Find where the given text appears and provide that cell's center as [X, Y] coordinate. 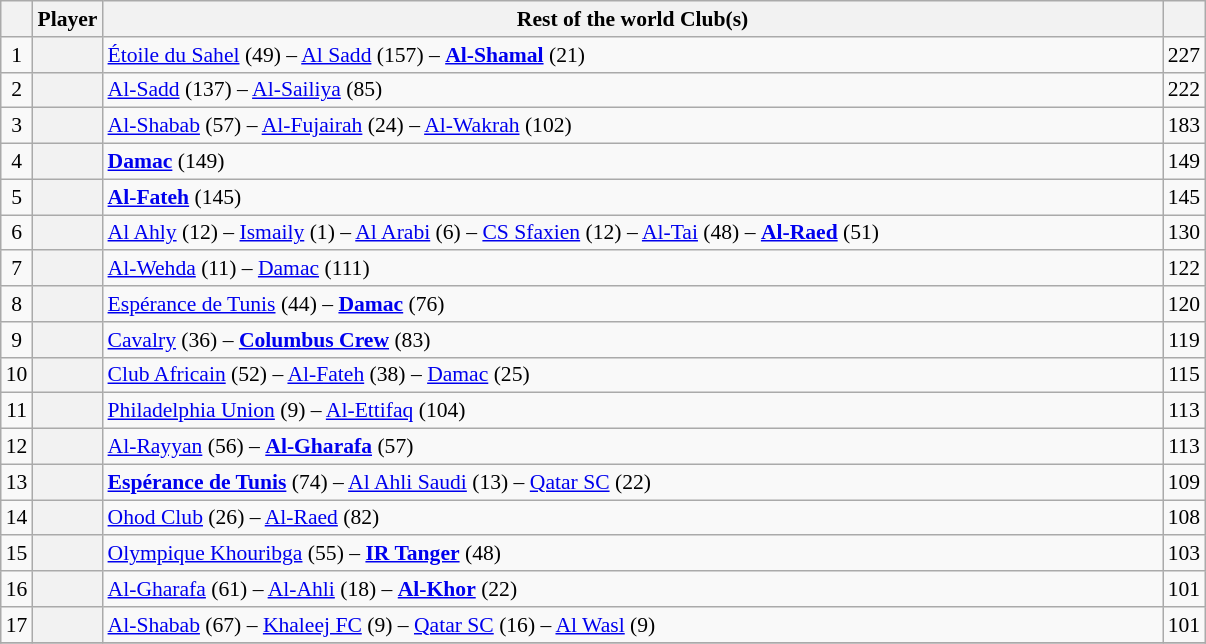
130 [1184, 233]
Club Africain (52) – Al-Fateh (38) – Damac (25) [633, 375]
Espérance de Tunis (44) – Damac (76) [633, 304]
103 [1184, 554]
4 [17, 162]
Al-Sadd (137) – Al-Sailiya (85) [633, 90]
Étoile du Sahel (49) – Al Sadd (157) – Al-Shamal (21) [633, 55]
9 [17, 340]
17 [17, 625]
15 [17, 554]
227 [1184, 55]
222 [1184, 90]
Al-Gharafa (61) – Al-Ahli (18) – Al-Khor (22) [633, 589]
Al-Fateh (145) [633, 197]
Philadelphia Union (9) – Al-Ettifaq (104) [633, 411]
120 [1184, 304]
7 [17, 269]
3 [17, 126]
Al Ahly (12) – Ismaily (1) – Al Arabi (6) – CS Sfaxien (12) – Al-Tai (48) – Al-Raed (51) [633, 233]
Espérance de Tunis (74) – Al Ahli Saudi (13) – Qatar SC (22) [633, 482]
Al-Wehda (11) – Damac (111) [633, 269]
2 [17, 90]
14 [17, 518]
Cavalry (36) – Columbus Crew (83) [633, 340]
1 [17, 55]
13 [17, 482]
16 [17, 589]
Rest of the world Club(s) [633, 19]
10 [17, 375]
149 [1184, 162]
12 [17, 447]
115 [1184, 375]
11 [17, 411]
183 [1184, 126]
Ohod Club (26) – Al-Raed (82) [633, 518]
Al-Shabab (67) – Khaleej FC (9) – Qatar SC (16) – Al Wasl (9) [633, 625]
119 [1184, 340]
6 [17, 233]
5 [17, 197]
108 [1184, 518]
145 [1184, 197]
109 [1184, 482]
122 [1184, 269]
8 [17, 304]
Al-Rayyan (56) – Al-Gharafa (57) [633, 447]
Player [67, 19]
Al-Shabab (57) – Al-Fujairah (24) – Al-Wakrah (102) [633, 126]
Olympique Khouribga (55) – IR Tanger (48) [633, 554]
Damac (149) [633, 162]
